Determine the [X, Y] coordinate at the center of the cell enclosing the given text.  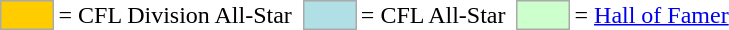
= CFL All-Star [433, 15]
= CFL Division All-Star [175, 15]
